From the cell containing the given text, extract its center point as (x, y) coordinate. 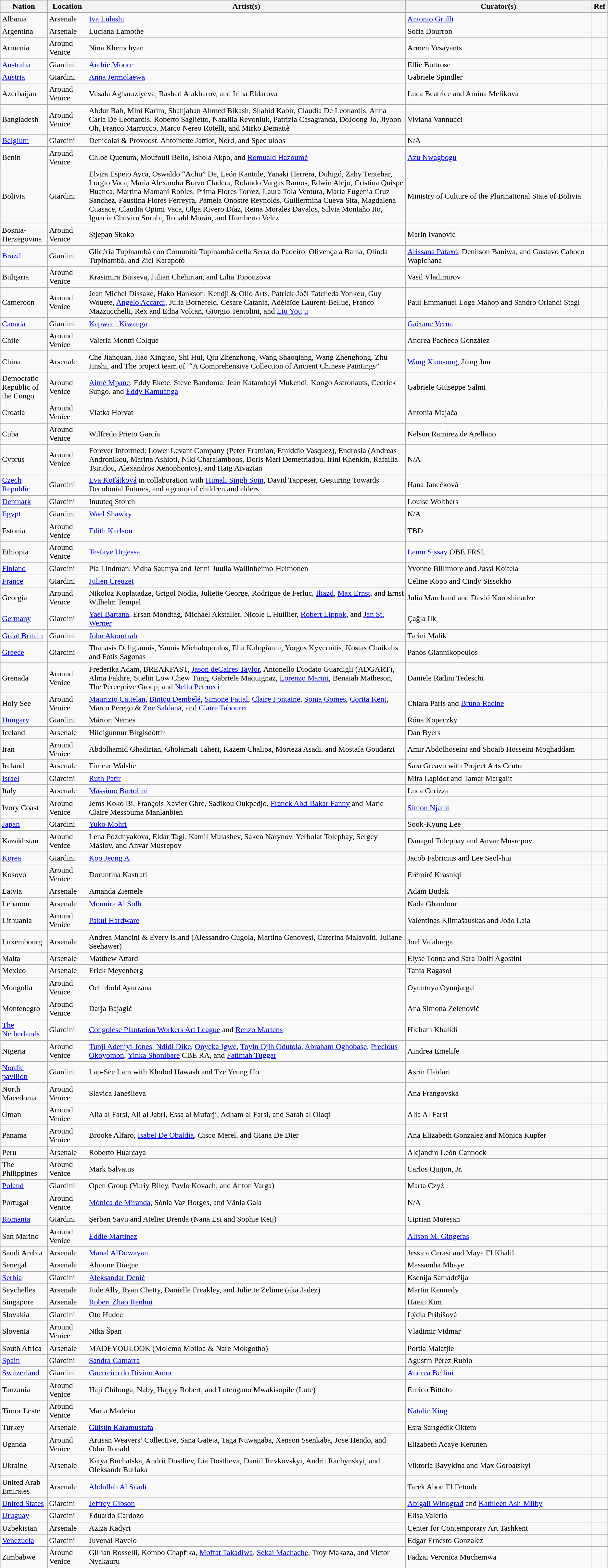
Asrin Haidari (499, 1072)
Fadzai Veronica Muchemwa (499, 1557)
Ochirbold Ayurzana (246, 987)
Glicéria Tupinambá con Comunità Tupinambá della Serra do Padeiro, Olivença a Bahia, Olinda Tupinambá, and Ziel Karapotó (246, 255)
Valeria Montti Colque (246, 341)
Nikoloz Koplatadze, Grigol Nodia, Juliette George, Rodrigue de Ferluc, Iliazd, Max Ernst, and Ernst Wilhelm Tempel (246, 598)
Martin Kennedy (499, 1290)
Tesfaye Urgessa (246, 552)
Aindrea Emelife (499, 1051)
Great Britain (24, 636)
Ana Frangovska (499, 1093)
Nigeria (24, 1051)
Spain (24, 1360)
Stjepan Skoko (246, 235)
Céline Kopp and Cindy Sissokho (499, 581)
Alia al Farsi, Ali al Jabri, Essa al Mufarji, Adham al Farsi, and Sarah al Olaqi (246, 1114)
Antonio Grulli (499, 19)
MADEYOULOOK (Molemo Moiloa & Nare Mokgotho) (246, 1348)
Manal AlDowayan (246, 1253)
Andrea Bellini (499, 1373)
Peru (24, 1152)
Valentinas Klimašauskas and João Laia (499, 920)
Cyprus (24, 459)
Jems Koko Bi, François Xavier Gbré, Sadikou Oukpedjo, Franck Abd-Bakar Fanny and Marie Claire Messouma Manlanbien (246, 807)
Serbia (24, 1277)
Benin (24, 157)
Archie Moore (246, 65)
Ellie Buttrose (499, 65)
Panos Giannikopoulos (499, 653)
Vlatka Horvat (246, 413)
Doruntina Kastrati (246, 875)
Lena Pozdnyakova, Eldar Tagi, Kamil Mulashev, Saken Narynov, Yerbolat Tolepbay, Sergey Maslov, and Anvar Musrepov (246, 841)
Center for Contemporary Art Tashkent (499, 1528)
Democratic Republic of the Congo (24, 387)
Gaëtane Verna (499, 324)
Luciana Lamothe (246, 31)
Dan Byers (499, 732)
Lemn Sissay OBE FRSL (499, 552)
Aleksandar Denić (246, 1277)
Azerbaijan (24, 94)
Antonia Majača (499, 413)
Roberto Huarcaya (246, 1152)
Nelson Ramirez de Arellano (499, 434)
Anna Jermolaewa (246, 77)
Mira Lapidot and Tamar Margalit (499, 778)
Poland (24, 1186)
Yael Bartana, Ersan Mondtag, Michael Akstaller, Nicole L'Huillier, Robert Lippok, and Jan St. Werner (246, 619)
Estonia (24, 530)
France (24, 581)
Andrea Pacheco González (499, 341)
Arissana Pataxó, Denilson Baniwa, and Gustavo Caboco Wapichana (499, 255)
Eddie Martinez (246, 1236)
Maurizio Cattelan, Bintou Dembélé, Simone Fattal, Claire Fontaine, Sonia Gomes, Corita Kent, Marco Perego & Zoe Saldana, and Claire Tabouret (246, 703)
Paul Emmanuel Loga Mahop and Sandro Orlandi Stagl (499, 303)
Ukraine (24, 1466)
TBD (499, 530)
Mexico (24, 971)
Elisa Valerio (499, 1516)
Ref (600, 6)
Thanasis Deligiannis, Yannis Michalopoulos, Elia Kalogianni, Yorgos Kyvernitis, Kostas Chaikalis and Fotis Sagonas (246, 653)
Lithuania (24, 920)
Italy (24, 791)
Mark Salvatus (246, 1169)
The Netherlands (24, 1030)
Darja Bajagić (246, 1009)
Haeju Kim (499, 1302)
Alejandro León Cannock (499, 1152)
Latvia (24, 891)
Chiara Paris and Bruno Racine (499, 703)
Gabriele Spindler (499, 77)
Australia (24, 65)
Bosnia-Herzegovina (24, 235)
Koo Jeong A (246, 858)
Uganda (24, 1444)
Eimear Walshe (246, 766)
Lebanon (24, 904)
Alison M. Gingeras (499, 1236)
Erick Meyenberg (246, 971)
Wael Shawky (246, 514)
Germany (24, 619)
Róna Kopeczky (499, 720)
Open Group (Yuriy Biley, Pavlo Kovach, and Anton Varga) (246, 1186)
Hildigunnur Birgisdóttir (246, 732)
Ksenija Samadržija (499, 1277)
Jessica Cerasi and Maya El Khalil (499, 1253)
Denmark (24, 501)
Japan (24, 824)
Viktoria Bavykina and Max Gorbatskyi (499, 1466)
Iran (24, 749)
Ireland (24, 766)
Lýdia Pribišová (499, 1315)
Congolese Plantation Workers Art League and Renzo Martens (246, 1030)
Bulgaria (24, 277)
Jacob Fabricius and Lee Seol-hui (499, 858)
Abigail Winograd and Kathleen Ash-Milby (499, 1503)
Tunji Adeniyi-Jones, Ndidi Dike, Onyeka Igwe, Toyin Ojih Odutola, Abraham Oghobase, Precious Okoyomon, Yinka Shonibare CBE RA, and Fatimah Tuggar (246, 1051)
Artist(s) (246, 6)
Kazakhstan (24, 841)
Malta (24, 958)
Abdolhamid Ghadirian, Gholamali Taheri, Kazem Chalipa, Morteza Asadi, and Mostafa Goudarzi (246, 749)
Singapore (24, 1302)
Ruth Patir (246, 778)
South Africa (24, 1348)
Joel Valabrega (499, 942)
Austria (24, 77)
Oto Hudec (246, 1315)
North Macedonia (24, 1093)
Șerban Savu and Atelier Brenda (Nana Esi and Sophie Keij) (246, 1219)
Cameroon (24, 303)
Jeffrey Gibson (246, 1503)
Elyse Tonna and Sara Dolfi Agostini (499, 958)
Oman (24, 1114)
Ana Simona Zelenović (499, 1009)
Lap-See Lam with Kholod Hawash and Tze Yeung Ho (246, 1072)
Eduardo Cardozo (246, 1516)
Ana Elizabeth Gonzalez and Monica Kupfer (499, 1135)
John Akomfrah (246, 636)
Tarek Abou El Fetouh (499, 1486)
Katya Buchatska, Andrii Dostliev, Lia Dostlieva, Daniil Revkovskyi, Andrii Rachynskyi, and Oleksandr Burlaka (246, 1466)
Yvonne Billimore and Jussi Koitela (499, 568)
Edgar Ernesto Gonzalez (499, 1540)
Seychelles (24, 1290)
Matthew Attard (246, 958)
Vasil Vladimirov (499, 277)
Czech Republic (24, 485)
Egypt (24, 514)
Chloé Quenum, Moufouli Bello, Ishola Akpo, and Romuald Hazoumè (246, 157)
Natalie King (499, 1411)
Alia Al Farsi (499, 1114)
Amanda Ziemele (246, 891)
Gabriele Giuseppe Salmi (499, 387)
Curator(s) (499, 6)
Oyuntuya Oyunjargal (499, 987)
Maria Madeira (246, 1411)
Croatia (24, 413)
Slovenia (24, 1331)
San Marino (24, 1236)
Brazil (24, 255)
Jude Ally, Ryan Chetty, Danielle Freakley, and Juliette Zelime (aka Jadez) (246, 1290)
Yuko Mohri (246, 824)
Çağla Ilk (499, 619)
Zimbabwe (24, 1557)
Mounira Al Solh (246, 904)
Nika Špan (246, 1331)
Julia Marchand and David Koroshinadze (499, 598)
Wang Xiaosong, Jiang Jun (499, 361)
Inuuteq Storch (246, 501)
Tanzania (24, 1390)
Senegal (24, 1265)
Israel (24, 778)
Gillian Rosselli, Kombo Chapfika, Moffat Takadiwa, Sekai Machache, Troy Makaza, and Victor Nyakauru (246, 1557)
Bangladesh (24, 119)
Abdullah Al Saadi (246, 1486)
Adam Budak (499, 891)
Tarini Malik (499, 636)
Ethiopia (24, 552)
Romania (24, 1219)
Greece (24, 653)
Vusala Agharaziyeva, Rashad Alakbarov, and Irina Eldarova (246, 94)
China (24, 361)
Nordic pavilion (24, 1072)
Ivory Coast (24, 807)
Grenada (24, 678)
Márton Nemes (246, 720)
Aimé Mpane, Eddy Ekete, Steve Bandoma, Jean Katambayi Mukendi, Kongo Astronauts, Cedrick Sungo, and Eddy Kamuanga (246, 387)
Guerreiro do Divino Amor (246, 1373)
Massamba Mbaye (499, 1265)
Louise Wolthers (499, 501)
Armenia (24, 48)
Nina Khemchyan (246, 48)
Vladimir Vidmar (499, 1331)
Danagul Tolepbay and Anvar Musrepov (499, 841)
Artisan Weavers’ Collective, Sana Gateja, Taga Nuwagaba, Xenson Ssenkaba, Jose Hendo, and Odur Ronald (246, 1444)
Luca Cerizza (499, 791)
Chile (24, 341)
Denicolai & Provoost, Antoinette Jattiot, Nord, and Spec uloos (246, 140)
Albania (24, 19)
Marta Czyż (499, 1186)
Turkey (24, 1428)
Esra Sarıgedik Öktem (499, 1428)
Mónica de Miranda, Sónia Vaz Borges, and Vânia Gala (246, 1202)
Amir Abdolhoseini and Shoaib Hosseini Moghaddam (499, 749)
The Philippines (24, 1169)
United Arab Emirates (24, 1486)
Panama (24, 1135)
Kosovo (24, 875)
United States (24, 1503)
Luca Beatrice and Amina Melikova (499, 94)
Eva Koťátková in collaboration with Himali Singh Soin, David Tappeser, Gesturing Towards Decolonial Futures, and a group of children and elders (246, 485)
Haji Chilonga, Naby, Happy Robert, and Lutengano Mwakisopile (Lute) (246, 1390)
Aziza Kadyri (246, 1528)
Carlos Quijon, Jr. (499, 1169)
Portugal (24, 1202)
Enrico Bittoto (499, 1390)
Elizabeth Acaye Kerunen (499, 1444)
Brooke Alfaro, Isabel De Obaldía, Cisco Merel, and Giana De Dier (246, 1135)
Finland (24, 568)
Belgium (24, 140)
Portia Malatjie (499, 1348)
Pia Lindman, Vidha Saumya and Jenni-Juulia Wallinheimo-Heimonen (246, 568)
Edith Karlson (246, 530)
Julien Creuzet (246, 581)
Azu Nwagbogu (499, 157)
Erëmirë Krasniqi (499, 875)
Argentina (24, 31)
Juvenal Ravelo (246, 1540)
Montenegro (24, 1009)
Krasimira Butseva, Julian Chehirian, and Lilia Topouzova (246, 277)
Holy See (24, 703)
Luxembourg (24, 942)
Georgia (24, 598)
Hicham Khalidi (499, 1030)
Nation (24, 6)
Saudi Arabia (24, 1253)
Armen Yesayants (499, 48)
Kapwani Kiwanga (246, 324)
Venezuela (24, 1540)
Korea (24, 858)
Ciprian Mureșan (499, 1219)
Slovakia (24, 1315)
Robert Zhao Renhui (246, 1302)
Nada Ghandour (499, 904)
Agustín Pérez Rubio (499, 1360)
Uruguay (24, 1516)
Tania Ragasol (499, 971)
Timor Leste (24, 1411)
Viviana Vannucci (499, 119)
Bolivia (24, 196)
Cuba (24, 434)
Sook-Kyung Lee (499, 824)
Location (68, 6)
Simon Njami (499, 807)
Wilfredo Prieto García (246, 434)
Pakui Hardware (246, 920)
Slavica Janešlieva (246, 1093)
Alioune Diagne (246, 1265)
Marin Ivanović (499, 235)
Uzbekistan (24, 1528)
Iceland (24, 732)
Mongolia (24, 987)
Switzerland (24, 1373)
Iva Lulashi (246, 19)
Andrea Mancini & Every Island (Alessandro Cugola, Martina Genovesi, Caterina Malavolti, Juliane Seehawer) (246, 942)
Sara Greavu with Project Arts Centre (499, 766)
Ministry of Culture of the Plurinational State of Bolivia (499, 196)
Gülsün Karamustafa (246, 1428)
Sandra Gamarra (246, 1360)
Hana Janečková (499, 485)
Hungary (24, 720)
Daniele Radini Tedeschi (499, 678)
Sofia Dourron (499, 31)
Massimo Bartolini (246, 791)
Canada (24, 324)
